From the cell containing the given text, extract its center point as [X, Y] coordinate. 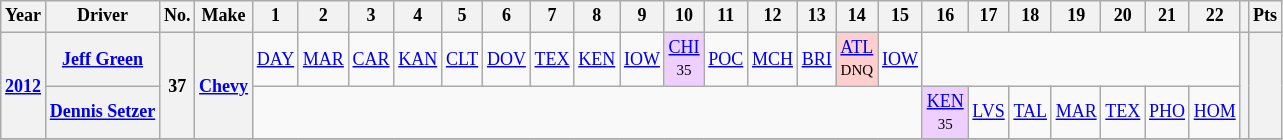
Driver [102, 16]
3 [371, 16]
9 [642, 16]
TAL [1030, 113]
KEN35 [945, 113]
16 [945, 16]
Pts [1266, 16]
BRI [816, 59]
22 [1214, 16]
4 [418, 16]
Dennis Setzer [102, 113]
8 [597, 16]
HOM [1214, 113]
5 [462, 16]
11 [726, 16]
17 [988, 16]
CLT [462, 59]
KEN [597, 59]
KAN [418, 59]
13 [816, 16]
1 [275, 16]
Make [224, 16]
CHI35 [684, 59]
7 [552, 16]
DOV [507, 59]
Jeff Green [102, 59]
No. [178, 16]
14 [857, 16]
2 [323, 16]
LVS [988, 113]
18 [1030, 16]
37 [178, 86]
6 [507, 16]
2012 [24, 86]
CAR [371, 59]
DAY [275, 59]
10 [684, 16]
19 [1076, 16]
Year [24, 16]
21 [1168, 16]
15 [900, 16]
Chevy [224, 86]
POC [726, 59]
MCH [773, 59]
PHO [1168, 113]
12 [773, 16]
ATLDNQ [857, 59]
20 [1123, 16]
